For the text-containing cell, return its midpoint in (X, Y) coordinate format. 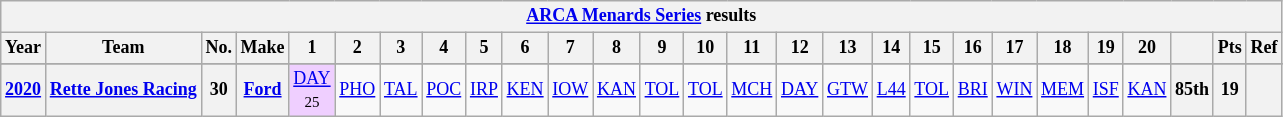
PHO (358, 90)
WIN (1014, 90)
2020 (24, 90)
IRP (484, 90)
6 (525, 48)
IOW (570, 90)
12 (800, 48)
Ford (262, 90)
7 (570, 48)
Ref (1264, 48)
13 (848, 48)
1 (312, 48)
85th (1192, 90)
14 (891, 48)
17 (1014, 48)
GTW (848, 90)
9 (662, 48)
16 (972, 48)
BRI (972, 90)
Make (262, 48)
4 (444, 48)
ARCA Menards Series results (642, 16)
TAL (401, 90)
2 (358, 48)
8 (617, 48)
MEM (1063, 90)
20 (1147, 48)
No. (218, 48)
18 (1063, 48)
Team (123, 48)
5 (484, 48)
Pts (1230, 48)
10 (706, 48)
ISF (1106, 90)
3 (401, 48)
15 (932, 48)
MCH (752, 90)
Rette Jones Racing (123, 90)
POC (444, 90)
DAY25 (312, 90)
L44 (891, 90)
KEN (525, 90)
30 (218, 90)
DAY (800, 90)
Year (24, 48)
11 (752, 48)
